Identify which cell holds the provided text, then report its (X, Y) central coordinate. 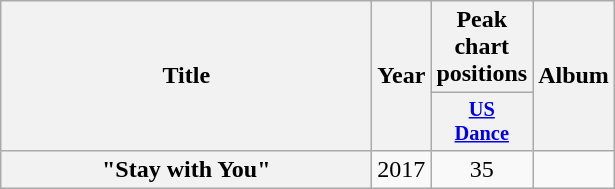
"Stay with You" (186, 169)
2017 (402, 169)
Peak chart positions (482, 47)
USDance (482, 122)
35 (482, 169)
Year (402, 76)
Album (574, 76)
Title (186, 76)
